Pinpoint the cell where the given text exists, returning its [x, y] midpoint coordinate. 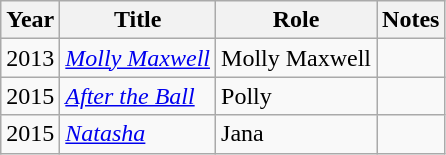
Notes [411, 20]
After the Ball [138, 96]
Natasha [138, 134]
2013 [30, 58]
Polly [296, 96]
Jana [296, 134]
Title [138, 20]
Year [30, 20]
Role [296, 20]
